Identify which cell holds the provided text, then report its (x, y) central coordinate. 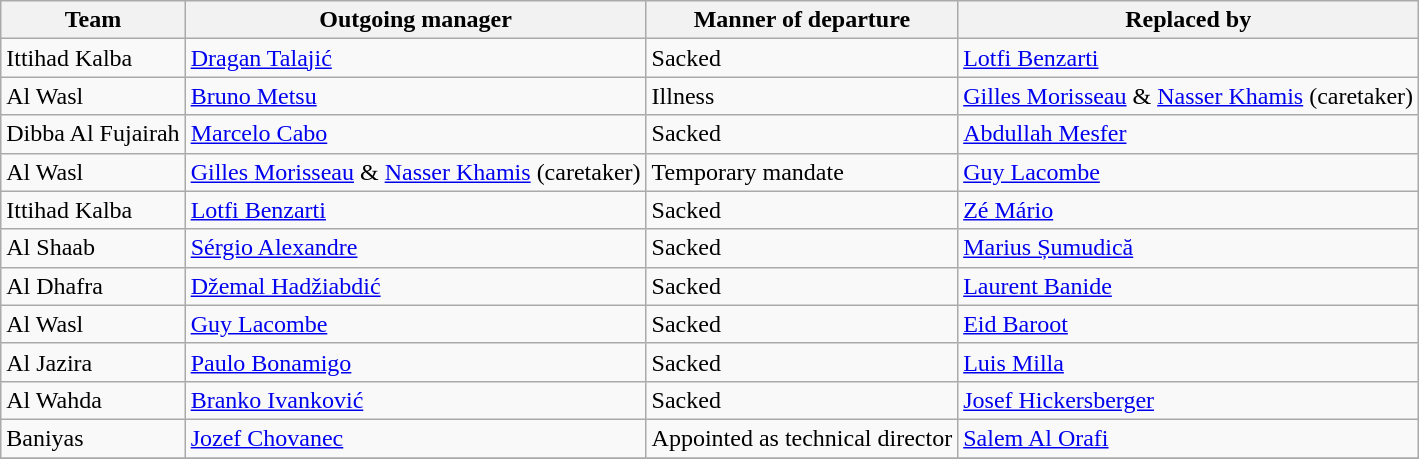
Al Dhafra (93, 286)
Baniyas (93, 438)
Marius Șumudică (1188, 248)
Temporary mandate (802, 172)
Luis Milla (1188, 362)
Zé Mário (1188, 210)
Al Shaab (93, 248)
Outgoing manager (416, 20)
Bruno Metsu (416, 96)
Eid Baroot (1188, 324)
Abdullah Mesfer (1188, 134)
Al Jazira (93, 362)
Manner of departure (802, 20)
Marcelo Cabo (416, 134)
Dragan Talajić (416, 58)
Jozef Chovanec (416, 438)
Džemal Hadžiabdić (416, 286)
Al Wahda (93, 400)
Branko Ivanković (416, 400)
Illness (802, 96)
Replaced by (1188, 20)
Laurent Banide (1188, 286)
Paulo Bonamigo (416, 362)
Sérgio Alexandre (416, 248)
Appointed as technical director (802, 438)
Team (93, 20)
Salem Al Orafi (1188, 438)
Dibba Al Fujairah (93, 134)
Josef Hickersberger (1188, 400)
